Provide the [x, y] coordinate of the cell's center where the given text is located.  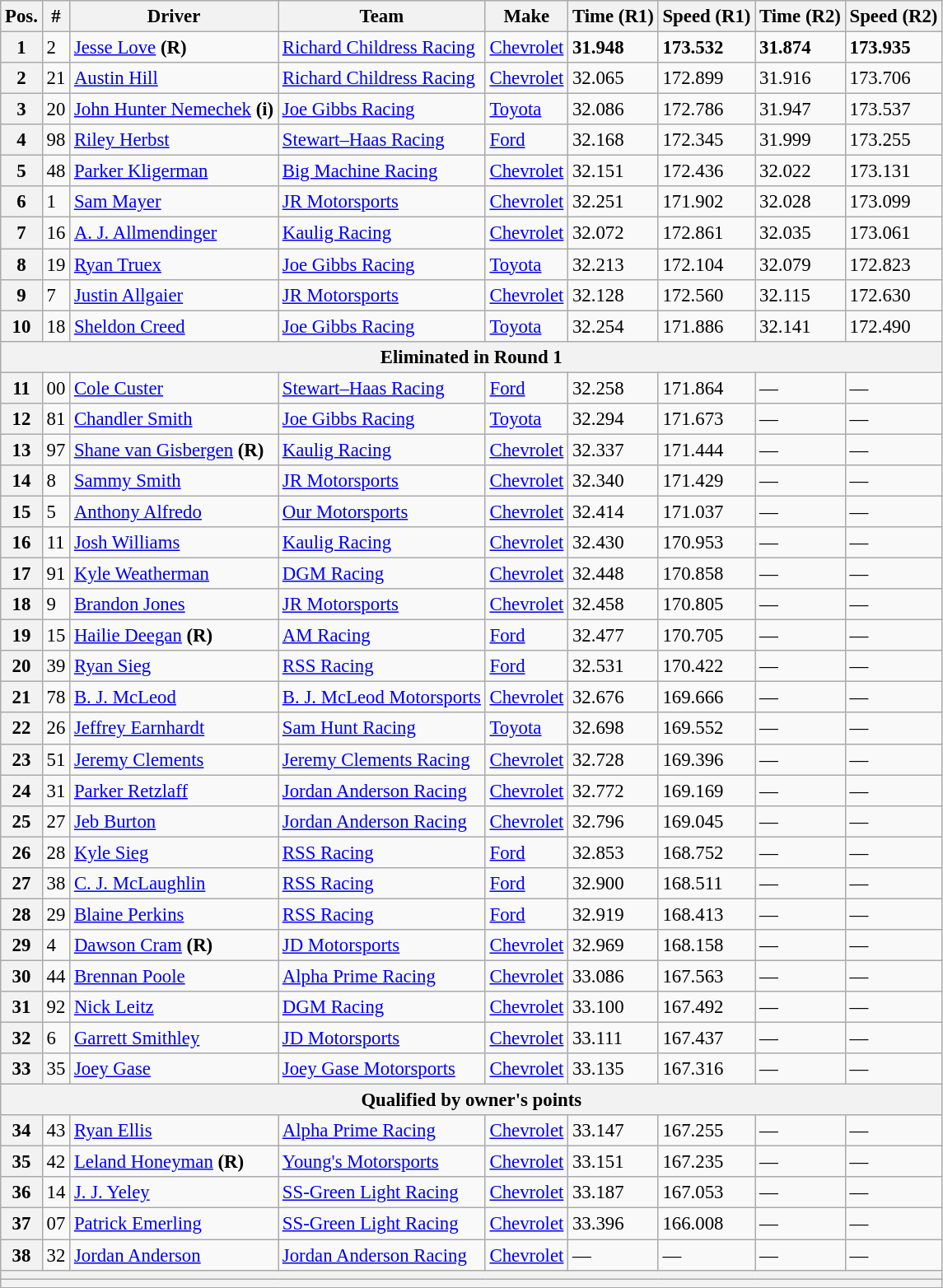
167.255 [707, 1131]
10 [21, 326]
39 [56, 666]
37 [21, 1224]
Sammy Smith [175, 481]
Chandler Smith [175, 419]
31.916 [801, 78]
Jesse Love (R) [175, 48]
32.919 [614, 914]
170.705 [707, 636]
42 [56, 1162]
170.422 [707, 666]
Speed (R2) [894, 16]
31.874 [801, 48]
Cole Custer [175, 388]
167.563 [707, 976]
# [56, 16]
173.537 [894, 110]
172.345 [707, 140]
32.035 [801, 233]
Sam Hunt Racing [382, 729]
44 [56, 976]
32.796 [614, 821]
Make [526, 16]
Brandon Jones [175, 604]
170.805 [707, 604]
171.886 [707, 326]
Team [382, 16]
81 [56, 419]
Jeremy Clements Racing [382, 759]
33.396 [614, 1224]
Sheldon Creed [175, 326]
33.111 [614, 1038]
Garrett Smithley [175, 1038]
32.853 [614, 852]
Joey Gase Motorsports [382, 1069]
167.492 [707, 1007]
32.213 [614, 264]
173.532 [707, 48]
24 [21, 791]
23 [21, 759]
22 [21, 729]
170.858 [707, 574]
00 [56, 388]
166.008 [707, 1224]
173.255 [894, 140]
32.022 [801, 171]
92 [56, 1007]
32.430 [614, 543]
171.429 [707, 481]
John Hunter Nemechek (i) [175, 110]
32.258 [614, 388]
Speed (R1) [707, 16]
Dawson Cram (R) [175, 945]
Eliminated in Round 1 [471, 357]
32.086 [614, 110]
48 [56, 171]
Young's Motorsports [382, 1162]
Blaine Perkins [175, 914]
A. J. Allmendinger [175, 233]
Shane van Gisbergen (R) [175, 450]
32.458 [614, 604]
32.728 [614, 759]
171.902 [707, 202]
33.086 [614, 976]
Parker Kligerman [175, 171]
173.935 [894, 48]
33.147 [614, 1131]
Kyle Weatherman [175, 574]
168.752 [707, 852]
98 [56, 140]
32.900 [614, 884]
169.169 [707, 791]
32.772 [614, 791]
43 [56, 1131]
171.673 [707, 419]
Parker Retzlaff [175, 791]
32.065 [614, 78]
Sam Mayer [175, 202]
Joey Gase [175, 1069]
33.187 [614, 1193]
Time (R1) [614, 16]
171.037 [707, 511]
32.676 [614, 698]
17 [21, 574]
168.158 [707, 945]
32.168 [614, 140]
78 [56, 698]
32.531 [614, 666]
171.864 [707, 388]
Nick Leitz [175, 1007]
Big Machine Racing [382, 171]
Anthony Alfredo [175, 511]
32.072 [614, 233]
173.706 [894, 78]
172.560 [707, 295]
31.999 [801, 140]
Qualified by owner's points [471, 1100]
32.969 [614, 945]
33 [21, 1069]
07 [56, 1224]
Leland Honeyman (R) [175, 1162]
168.511 [707, 884]
34 [21, 1131]
172.436 [707, 171]
172.630 [894, 295]
32.141 [801, 326]
171.444 [707, 450]
51 [56, 759]
169.396 [707, 759]
Kyle Sieg [175, 852]
Ryan Truex [175, 264]
172.786 [707, 110]
25 [21, 821]
Pos. [21, 16]
172.823 [894, 264]
Ryan Sieg [175, 666]
Jeremy Clements [175, 759]
32.115 [801, 295]
Justin Allgaier [175, 295]
33.100 [614, 1007]
91 [56, 574]
172.861 [707, 233]
Hailie Deegan (R) [175, 636]
172.104 [707, 264]
B. J. McLeod [175, 698]
J. J. Yeley [175, 1193]
Time (R2) [801, 16]
97 [56, 450]
13 [21, 450]
32.079 [801, 264]
169.552 [707, 729]
173.061 [894, 233]
32.477 [614, 636]
32.337 [614, 450]
33.135 [614, 1069]
Driver [175, 16]
32.251 [614, 202]
32.414 [614, 511]
Our Motorsports [382, 511]
B. J. McLeod Motorsports [382, 698]
3 [21, 110]
32.254 [614, 326]
169.666 [707, 698]
167.235 [707, 1162]
167.316 [707, 1069]
36 [21, 1193]
AM Racing [382, 636]
31.947 [801, 110]
32.294 [614, 419]
32.448 [614, 574]
172.490 [894, 326]
Jeb Burton [175, 821]
12 [21, 419]
173.099 [894, 202]
32.340 [614, 481]
170.953 [707, 543]
Riley Herbst [175, 140]
32.028 [801, 202]
168.413 [707, 914]
Jeffrey Earnhardt [175, 729]
32.151 [614, 171]
167.437 [707, 1038]
169.045 [707, 821]
Jordan Anderson [175, 1255]
30 [21, 976]
172.899 [707, 78]
167.053 [707, 1193]
Josh Williams [175, 543]
Austin Hill [175, 78]
C. J. McLaughlin [175, 884]
Patrick Emerling [175, 1224]
32.698 [614, 729]
173.131 [894, 171]
Ryan Ellis [175, 1131]
31.948 [614, 48]
Brennan Poole [175, 976]
32.128 [614, 295]
33.151 [614, 1162]
